Pinpoint the cell where the given text exists, returning its (X, Y) midpoint coordinate. 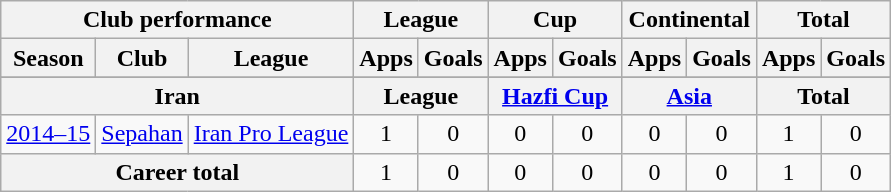
Sepahan (142, 134)
Cup (555, 20)
Iran Pro League (271, 134)
Asia (689, 96)
Career total (178, 172)
Season (48, 58)
2014–15 (48, 134)
Continental (689, 20)
Club performance (178, 20)
Hazfi Cup (555, 96)
Iran (178, 96)
Club (142, 58)
